Return the [x, y] coordinate for the center point of the cell that contains the specified text.  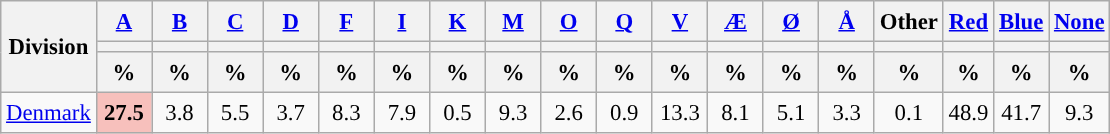
Å [847, 22]
Red [968, 22]
0.1 [908, 114]
O [569, 22]
D [291, 22]
Division [48, 47]
F [346, 22]
B [180, 22]
27.5 [124, 114]
0.5 [458, 114]
2.6 [569, 114]
V [680, 22]
3.8 [180, 114]
K [458, 22]
M [513, 22]
C [235, 22]
A [124, 22]
5.5 [235, 114]
Ø [791, 22]
I [402, 22]
48.9 [968, 114]
Æ [736, 22]
None [1080, 22]
8.3 [346, 114]
Other [908, 22]
Blue [1022, 22]
8.1 [736, 114]
Denmark [48, 114]
3.3 [847, 114]
5.1 [791, 114]
41.7 [1022, 114]
7.9 [402, 114]
0.9 [624, 114]
13.3 [680, 114]
3.7 [291, 114]
Q [624, 22]
